Output the (x, y) coordinate of the center of the cell containing the given text.  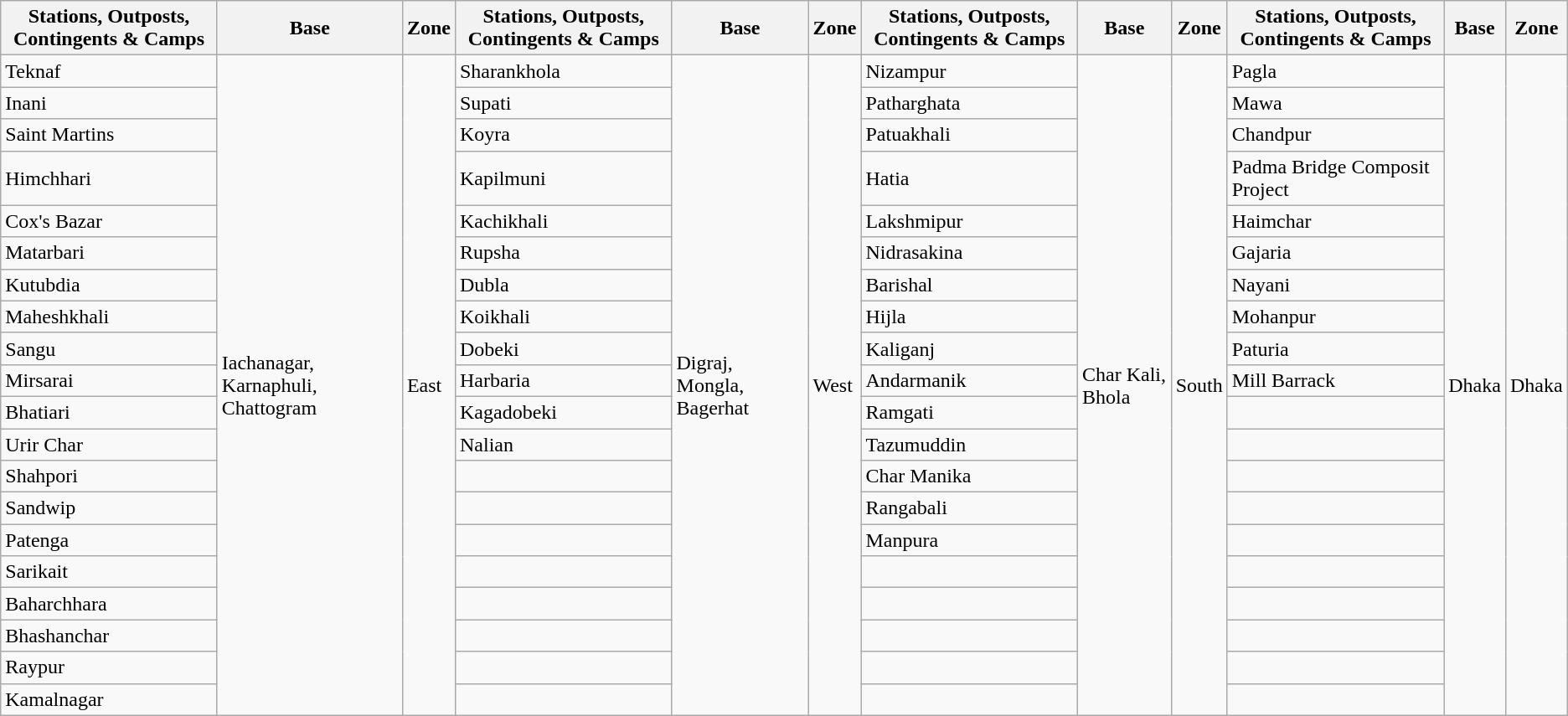
Nayani (1335, 285)
Dobeki (563, 348)
Kutubdia (109, 285)
Bhatiari (109, 412)
Dubla (563, 285)
Raypur (109, 667)
Paturia (1335, 348)
Rangabali (970, 508)
Lakshmipur (970, 221)
Mirsarai (109, 380)
Sangu (109, 348)
Patenga (109, 540)
Kamalnagar (109, 699)
Pagla (1335, 71)
Himchhari (109, 178)
Char Manika (970, 476)
Cox's Bazar (109, 221)
Teknaf (109, 71)
Hijla (970, 317)
Inani (109, 103)
Kachikhali (563, 221)
Koyra (563, 135)
Ramgati (970, 412)
Iachanagar, Karnaphuli, Chattogram (310, 385)
Koikhali (563, 317)
South (1199, 385)
Mawa (1335, 103)
Baharchhara (109, 604)
Matarbari (109, 253)
Haimchar (1335, 221)
East (429, 385)
Sandwip (109, 508)
Kagadobeki (563, 412)
Barishal (970, 285)
Bhashanchar (109, 636)
Mohanpur (1335, 317)
Saint Martins (109, 135)
Kapilmuni (563, 178)
Shahpori (109, 476)
Andarmanik (970, 380)
Sharankhola (563, 71)
Manpura (970, 540)
Hatia (970, 178)
Gajaria (1335, 253)
Char Kali, Bhola (1125, 385)
Nizampur (970, 71)
Mill Barrack (1335, 380)
Harbaria (563, 380)
Nalian (563, 445)
Padma Bridge Composit Project (1335, 178)
Digraj, Mongla, Bagerhat (740, 385)
Maheshkhali (109, 317)
Supati (563, 103)
West (834, 385)
Patharghata (970, 103)
Nidrasakina (970, 253)
Rupsha (563, 253)
Kaliganj (970, 348)
Sarikait (109, 572)
Chandpur (1335, 135)
Tazumuddin (970, 445)
Urir Char (109, 445)
Patuakhali (970, 135)
